Capture the cell that displays the provided text and extract its (X, Y) central coordinate. 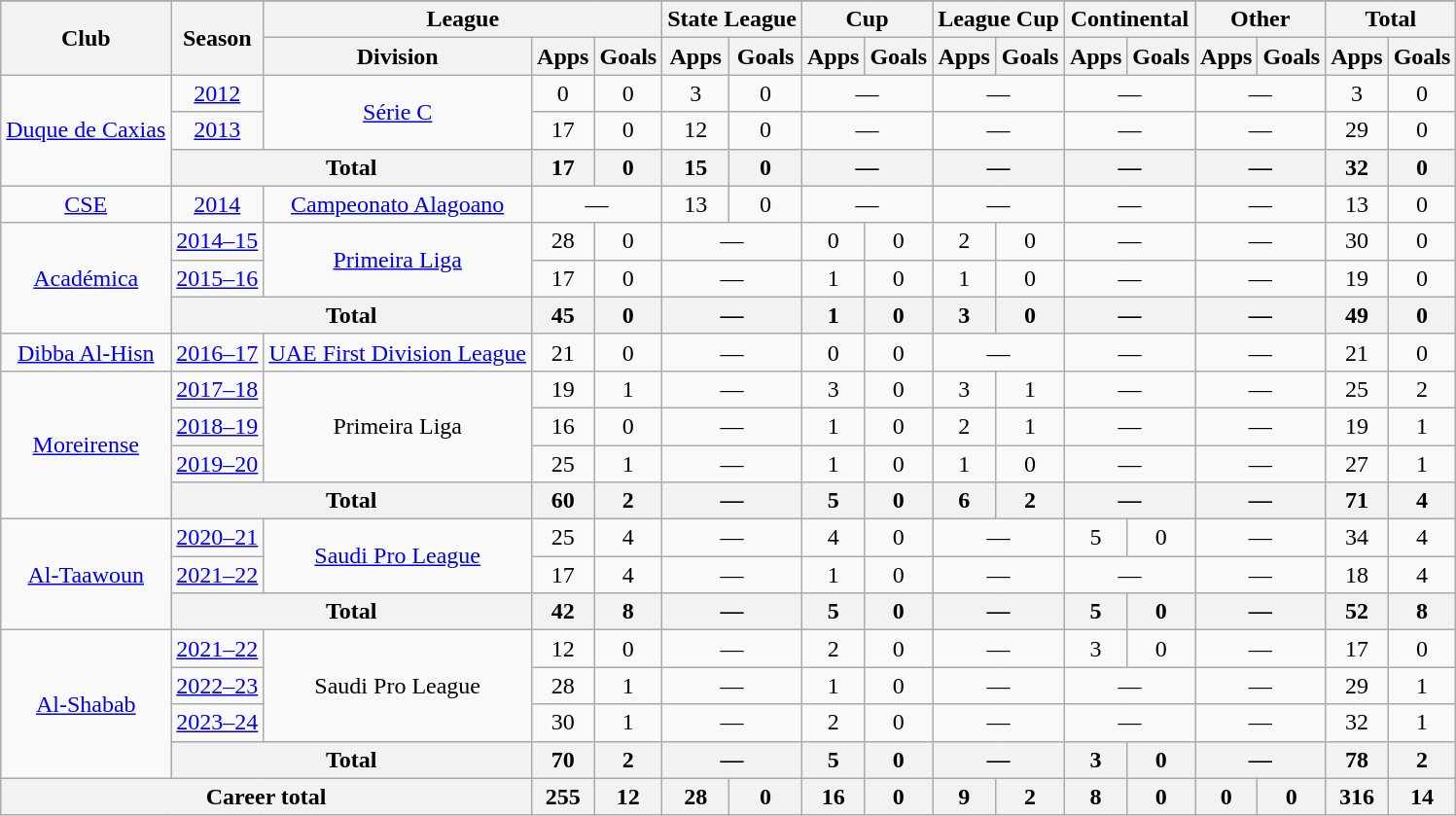
2013 (218, 130)
2016–17 (218, 352)
Season (218, 38)
42 (563, 612)
Duque de Caxias (86, 130)
Al-Taawoun (86, 575)
CSE (86, 204)
Série C (398, 112)
52 (1357, 612)
Académica (86, 278)
60 (563, 501)
2012 (218, 93)
League Cup (999, 19)
71 (1357, 501)
49 (1357, 315)
Moreirense (86, 444)
Campeonato Alagoano (398, 204)
2015–16 (218, 278)
Career total (266, 797)
34 (1357, 538)
2014–15 (218, 241)
Cup (867, 19)
2023–24 (218, 723)
78 (1357, 760)
Division (398, 56)
Other (1261, 19)
18 (1357, 575)
State League (732, 19)
9 (965, 797)
2019–20 (218, 464)
2014 (218, 204)
2020–21 (218, 538)
6 (965, 501)
2017–18 (218, 389)
Dibba Al-Hisn (86, 352)
70 (563, 760)
15 (696, 167)
45 (563, 315)
316 (1357, 797)
255 (563, 797)
Continental (1129, 19)
2018–19 (218, 426)
UAE First Division League (398, 352)
Al-Shabab (86, 704)
27 (1357, 464)
League (463, 19)
2022–23 (218, 686)
Club (86, 38)
14 (1422, 797)
